Pinpoint the cell where the given text exists, returning its [X, Y] midpoint coordinate. 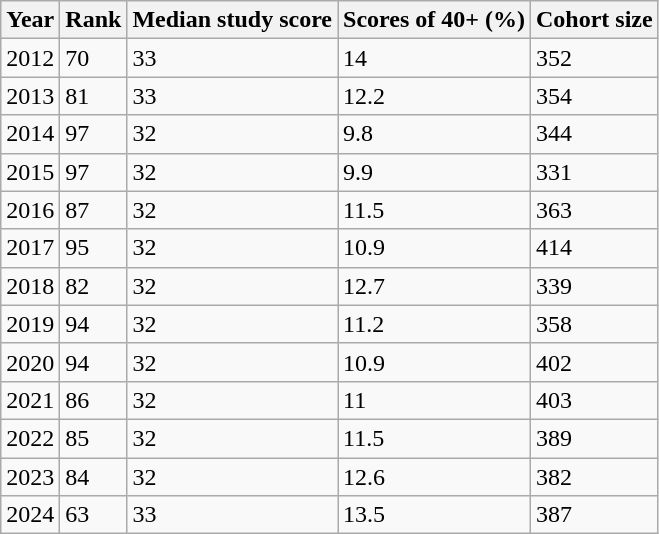
389 [594, 438]
11.2 [434, 324]
2016 [30, 210]
Scores of 40+ (%) [434, 20]
339 [594, 286]
344 [594, 134]
2021 [30, 400]
9.9 [434, 172]
13.5 [434, 515]
2017 [30, 248]
331 [594, 172]
Rank [94, 20]
Cohort size [594, 20]
352 [594, 58]
2024 [30, 515]
87 [94, 210]
12.2 [434, 96]
81 [94, 96]
2018 [30, 286]
2022 [30, 438]
402 [594, 362]
12.7 [434, 286]
2014 [30, 134]
2013 [30, 96]
358 [594, 324]
2020 [30, 362]
9.8 [434, 134]
382 [594, 477]
403 [594, 400]
2015 [30, 172]
387 [594, 515]
63 [94, 515]
2019 [30, 324]
Year [30, 20]
2023 [30, 477]
11 [434, 400]
12.6 [434, 477]
70 [94, 58]
95 [94, 248]
414 [594, 248]
363 [594, 210]
82 [94, 286]
354 [594, 96]
2012 [30, 58]
86 [94, 400]
Median study score [232, 20]
14 [434, 58]
84 [94, 477]
85 [94, 438]
